Identify which cell holds the provided text, then report its (x, y) central coordinate. 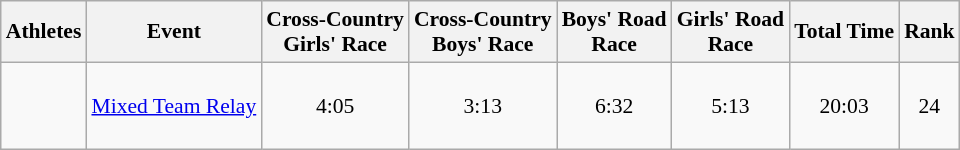
6:32 (614, 106)
Athletes (44, 32)
20:03 (844, 106)
Boys' RoadRace (614, 32)
Rank (930, 32)
Girls' RoadRace (730, 32)
4:05 (335, 106)
Cross-CountryBoys' Race (483, 32)
24 (930, 106)
Mixed Team Relay (174, 106)
Cross-CountryGirls' Race (335, 32)
Event (174, 32)
Total Time (844, 32)
3:13 (483, 106)
5:13 (730, 106)
